Output the (x, y) coordinate of the center of the cell containing the given text.  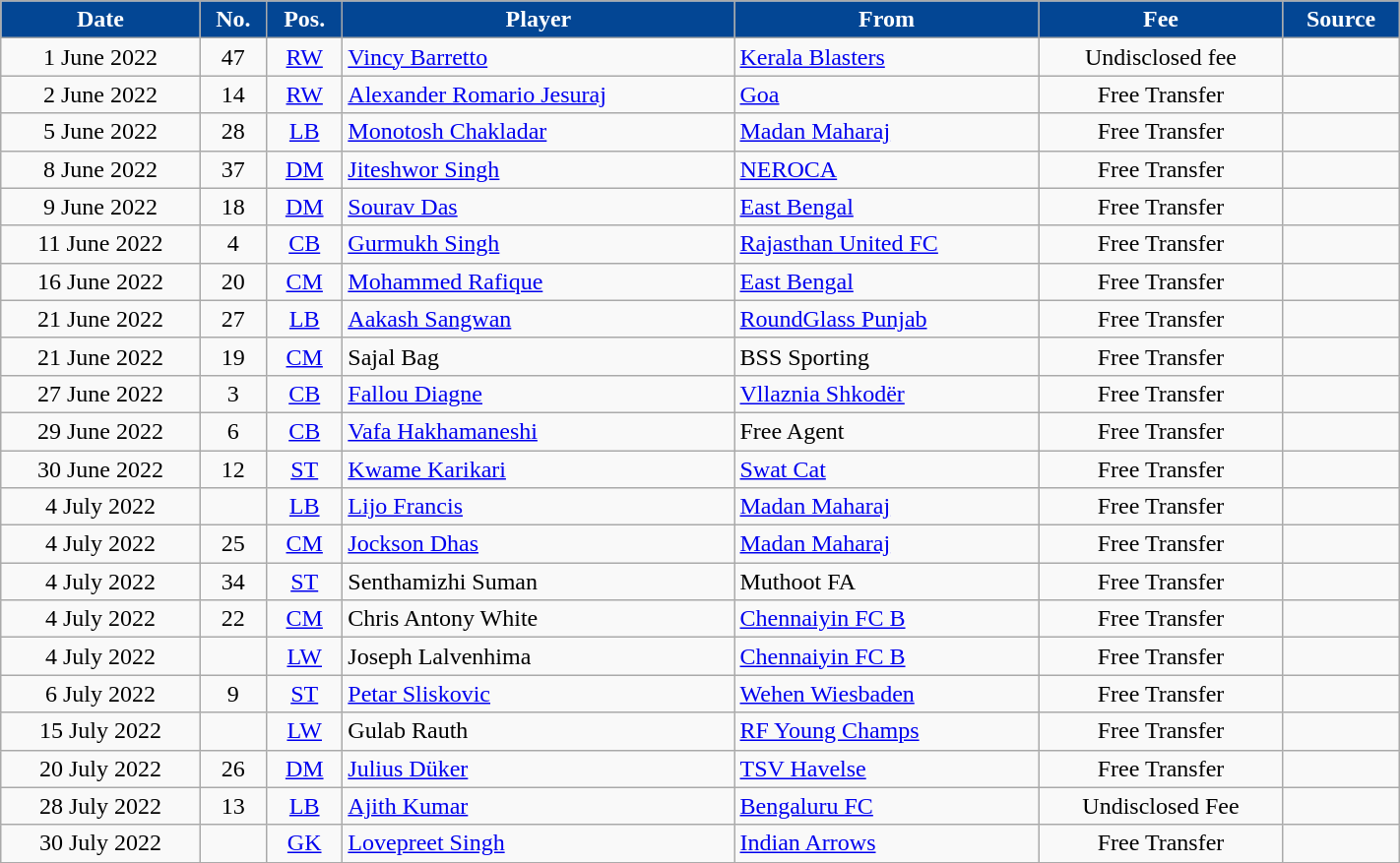
Pos. (305, 20)
25 (233, 544)
Gurmukh Singh (539, 244)
22 (233, 619)
Vincy Barretto (539, 57)
15 July 2022 (100, 731)
Joseph Lalvenhima (539, 656)
14 (233, 94)
9 (233, 694)
47 (233, 57)
Player (539, 20)
Kwame Karikari (539, 469)
26 (233, 769)
37 (233, 169)
No. (233, 20)
Fallou Diagne (539, 394)
Undisclosed fee (1161, 57)
1 June 2022 (100, 57)
16 June 2022 (100, 281)
8 June 2022 (100, 169)
Muthoot FA (886, 582)
20 July 2022 (100, 769)
29 June 2022 (100, 431)
Swat Cat (886, 469)
Source (1341, 20)
Mohammed Rafique (539, 281)
Lovepreet Singh (539, 843)
Jiteshwor Singh (539, 169)
13 (233, 806)
Sajal Bag (539, 356)
Chris Antony White (539, 619)
Bengaluru FC (886, 806)
NEROCA (886, 169)
Wehen Wiesbaden (886, 694)
GK (305, 843)
27 (233, 319)
19 (233, 356)
Julius Düker (539, 769)
RoundGlass Punjab (886, 319)
Goa (886, 94)
12 (233, 469)
4 (233, 244)
Monotosh Chakladar (539, 132)
2 June 2022 (100, 94)
18 (233, 207)
27 June 2022 (100, 394)
Senthamizhi Suman (539, 582)
5 June 2022 (100, 132)
Indian Arrows (886, 843)
From (886, 20)
30 June 2022 (100, 469)
BSS Sporting (886, 356)
Ajith Kumar (539, 806)
RF Young Champs (886, 731)
6 (233, 431)
Free Agent (886, 431)
Gulab Rauth (539, 731)
30 July 2022 (100, 843)
Kerala Blasters (886, 57)
11 June 2022 (100, 244)
Vafa Hakhamaneshi (539, 431)
Lijo Francis (539, 507)
Jockson Dhas (539, 544)
34 (233, 582)
Undisclosed Fee (1161, 806)
Sourav Das (539, 207)
28 July 2022 (100, 806)
Aakash Sangwan (539, 319)
3 (233, 394)
20 (233, 281)
6 July 2022 (100, 694)
Vllaznia Shkodër (886, 394)
9 June 2022 (100, 207)
Date (100, 20)
Rajasthan United FC (886, 244)
TSV Havelse (886, 769)
28 (233, 132)
Alexander Romario Jesuraj (539, 94)
Petar Sliskovic (539, 694)
Fee (1161, 20)
